Return [x, y] of the center of cell containing provided text 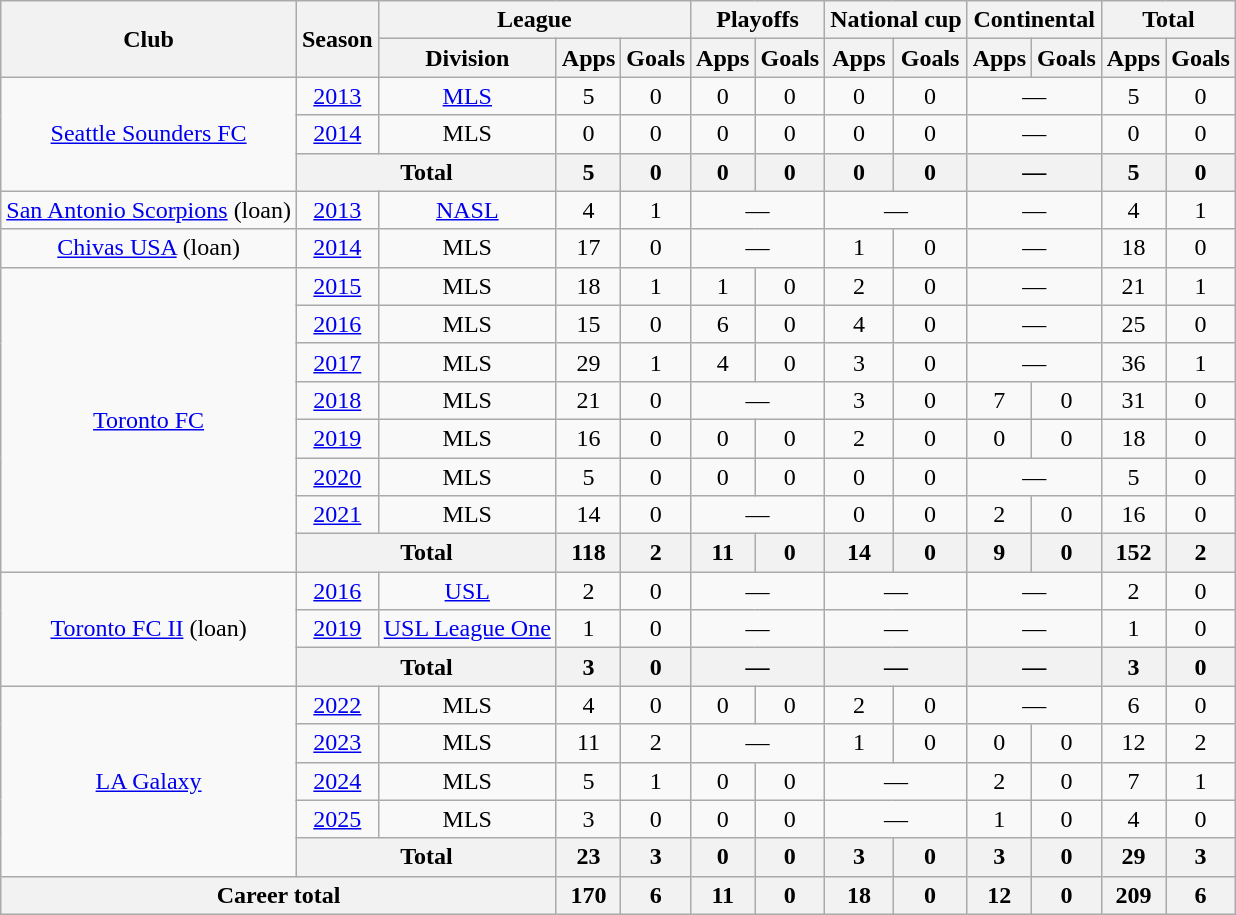
Division [467, 58]
Seattle Sounders FC [149, 134]
9 [999, 553]
2021 [337, 515]
170 [588, 895]
Club [149, 39]
2020 [337, 477]
2024 [337, 781]
San Antonio Scorpions (loan) [149, 210]
152 [1133, 553]
2025 [337, 819]
31 [1133, 400]
Toronto FC [149, 419]
LA Galaxy [149, 781]
League [534, 20]
2022 [337, 705]
Continental [1034, 20]
36 [1133, 362]
23 [588, 857]
USL [467, 591]
2015 [337, 286]
Career total [279, 895]
2017 [337, 362]
2018 [337, 400]
National cup [896, 20]
Playoffs [758, 20]
2023 [337, 743]
NASL [467, 210]
25 [1133, 324]
118 [588, 553]
15 [588, 324]
Chivas USA (loan) [149, 248]
17 [588, 248]
209 [1133, 895]
Season [337, 39]
USL League One [467, 629]
Toronto FC II (loan) [149, 629]
